For the text-containing cell, return its midpoint in (X, Y) coordinate format. 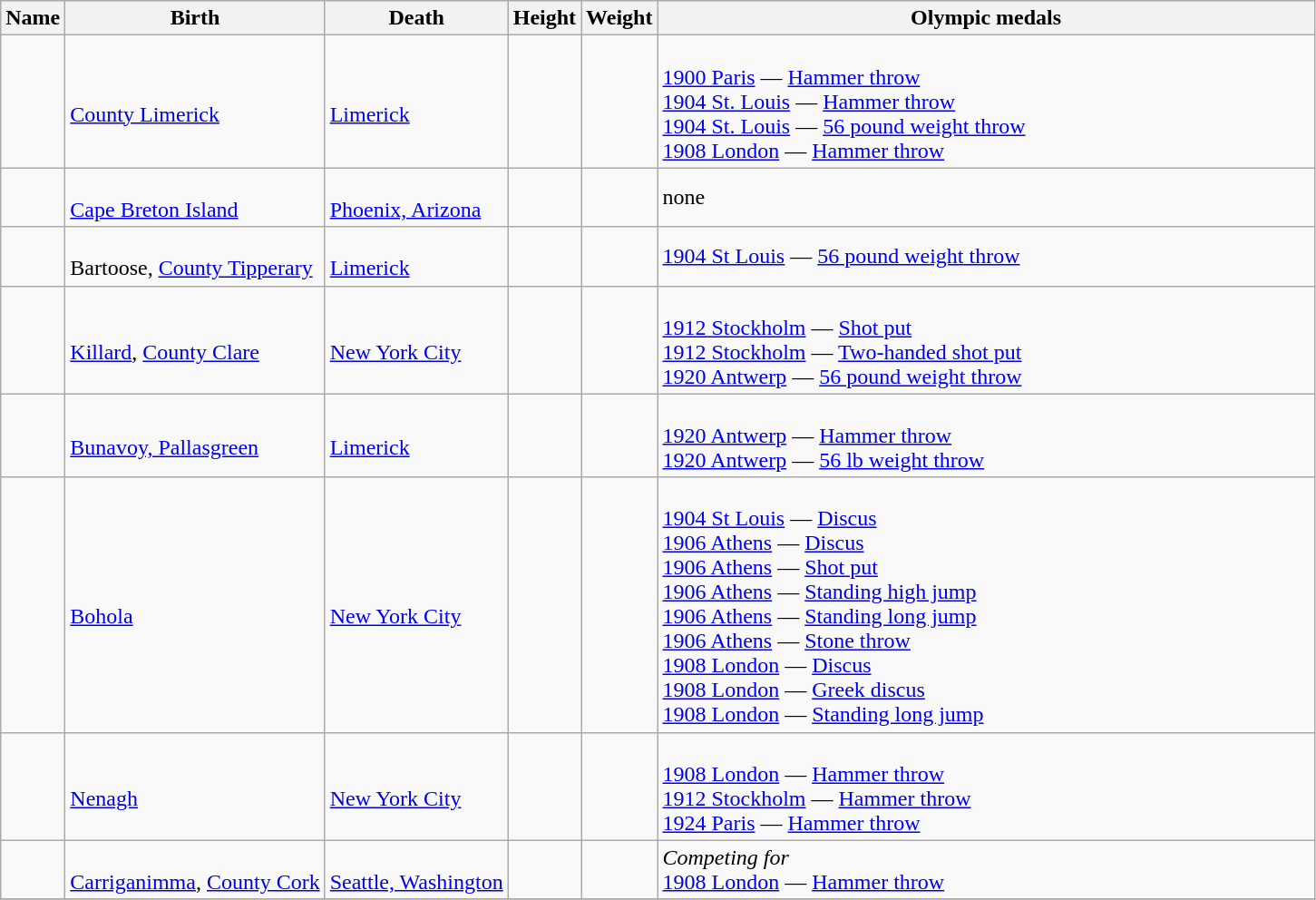
Nenagh (195, 786)
1920 Antwerp — Hammer throw 1920 Antwerp — 56 lb weight throw (986, 435)
Competing for 1908 London — Hammer throw (986, 869)
Olympic medals (986, 18)
1912 Stockholm — Shot put 1912 Stockholm — Two-handed shot put 1920 Antwerp — 56 pound weight throw (986, 339)
none (986, 198)
Cape Breton Island (195, 198)
Bunavoy, Pallasgreen (195, 435)
Carriganimma, County Cork (195, 869)
Height (544, 18)
1908 London — Hammer throw 1912 Stockholm — Hammer throw 1924 Paris — Hammer throw (986, 786)
Phoenix, Arizona (416, 198)
Bartoose, County Tipperary (195, 256)
Killard, County Clare (195, 339)
Birth (195, 18)
Death (416, 18)
Seattle, Washington (416, 869)
1904 St Louis — 56 pound weight throw (986, 256)
Bohola (195, 604)
Name (33, 18)
Weight (619, 18)
County Limerick (195, 102)
1900 Paris — Hammer throw 1904 St. Louis — Hammer throw 1904 St. Louis — 56 pound weight throw 1908 London — Hammer throw (986, 102)
